Search for the cell housing the specified text and yield its (X, Y) center coordinate. 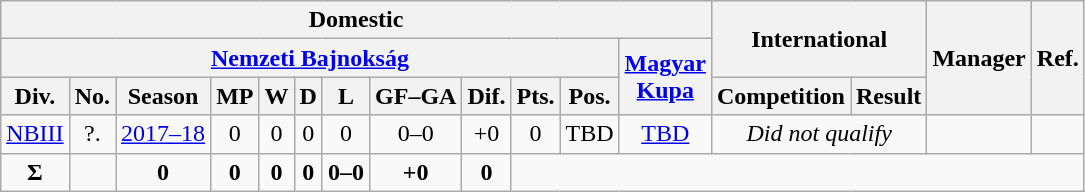
International (818, 39)
MagyarKupa (665, 77)
D (308, 96)
Nemzeti Bajnokság (310, 58)
?. (92, 134)
Div. (35, 96)
L (346, 96)
2017–18 (164, 134)
Σ (35, 172)
Pos. (590, 96)
Manager (979, 58)
MP (235, 96)
W (276, 96)
GF–GA (416, 96)
No. (92, 96)
Did not qualify (818, 134)
Competition (780, 96)
Result (888, 96)
NBIII (35, 134)
Dif. (486, 96)
Domestic (356, 20)
Pts. (536, 96)
Ref. (1058, 58)
Season (164, 96)
